From the cell containing the given text, extract its center point as [x, y] coordinate. 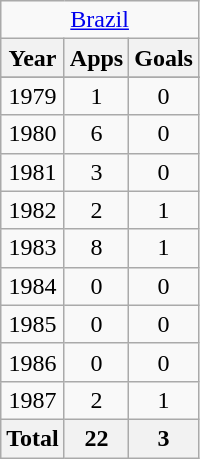
6 [96, 134]
1982 [33, 210]
1979 [33, 96]
1987 [33, 400]
8 [96, 248]
1984 [33, 286]
1985 [33, 324]
1980 [33, 134]
Apps [96, 58]
Year [33, 58]
Total [33, 438]
22 [96, 438]
Brazil [100, 20]
1981 [33, 172]
1983 [33, 248]
1986 [33, 362]
Goals [164, 58]
